Provide the [X, Y] coordinate of the cell's center where the given text is located.  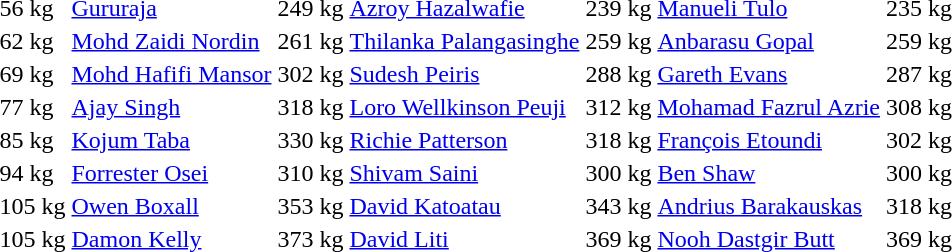
259 kg [618, 41]
Sudesh Peiris [464, 74]
300 kg [618, 173]
261 kg [310, 41]
312 kg [618, 107]
Owen Boxall [172, 206]
David Katoatau [464, 206]
330 kg [310, 140]
Loro Wellkinson Peuji [464, 107]
François Etoundi [769, 140]
Mohd Zaidi Nordin [172, 41]
353 kg [310, 206]
Forrester Osei [172, 173]
Thilanka Palangasinghe [464, 41]
Mohamad Fazrul Azrie [769, 107]
Andrius Barakauskas [769, 206]
302 kg [310, 74]
Ben Shaw [769, 173]
310 kg [310, 173]
Shivam Saini [464, 173]
Richie Patterson [464, 140]
Gareth Evans [769, 74]
Ajay Singh [172, 107]
Anbarasu Gopal [769, 41]
343 kg [618, 206]
Kojum Taba [172, 140]
288 kg [618, 74]
Mohd Hafifi Mansor [172, 74]
